Return (X, Y) of the center of cell containing provided text 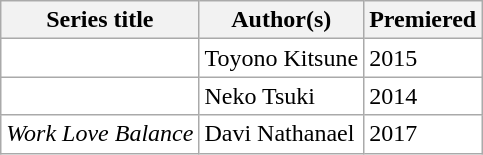
2015 (423, 58)
Davi Nathanael (282, 134)
Author(s) (282, 20)
Neko Tsuki (282, 96)
Work Love Balance (100, 134)
Toyono Kitsune (282, 58)
2017 (423, 134)
Premiered (423, 20)
Series title (100, 20)
2014 (423, 96)
